Detect which cell encompasses the target text, then output its [x, y] center coordinate. 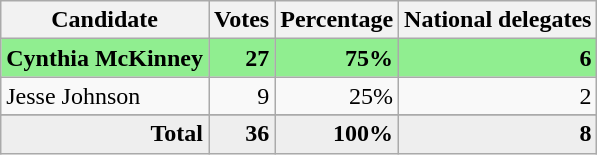
9 [241, 96]
8 [498, 134]
100% [337, 134]
Percentage [337, 20]
Candidate [105, 20]
Total [105, 134]
6 [498, 58]
36 [241, 134]
Cynthia McKinney [105, 58]
25% [337, 96]
Jesse Johnson [105, 96]
75% [337, 58]
27 [241, 58]
National delegates [498, 20]
2 [498, 96]
Votes [241, 20]
